Pinpoint the cell where the given text exists, returning its (x, y) midpoint coordinate. 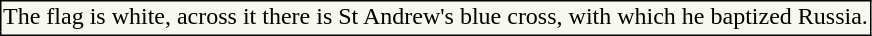
The flag is white, across it there is St Andrew's blue cross, with which he baptized Russia. (436, 16)
